Search for the cell housing the specified text and yield its (x, y) center coordinate. 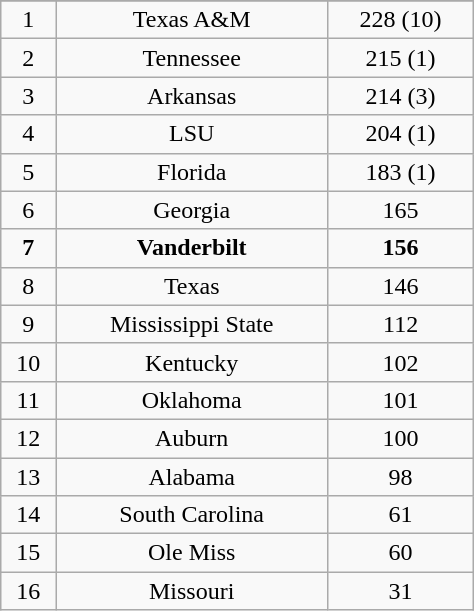
8 (28, 286)
15 (28, 553)
16 (28, 591)
183 (1) (400, 172)
101 (400, 400)
61 (400, 515)
14 (28, 515)
Missouri (192, 591)
Texas A&M (192, 20)
13 (28, 477)
156 (400, 248)
11 (28, 400)
Florida (192, 172)
2 (28, 58)
146 (400, 286)
Oklahoma (192, 400)
214 (3) (400, 96)
Vanderbilt (192, 248)
Tennessee (192, 58)
1 (28, 20)
60 (400, 553)
112 (400, 324)
12 (28, 438)
Mississippi State (192, 324)
215 (1) (400, 58)
7 (28, 248)
10 (28, 362)
6 (28, 210)
100 (400, 438)
Auburn (192, 438)
5 (28, 172)
3 (28, 96)
9 (28, 324)
LSU (192, 134)
4 (28, 134)
South Carolina (192, 515)
Kentucky (192, 362)
Georgia (192, 210)
98 (400, 477)
Alabama (192, 477)
204 (1) (400, 134)
102 (400, 362)
Ole Miss (192, 553)
31 (400, 591)
165 (400, 210)
Arkansas (192, 96)
Texas (192, 286)
228 (10) (400, 20)
